Scan for the cell matching the given text and deliver its (X, Y) coordinate at center. 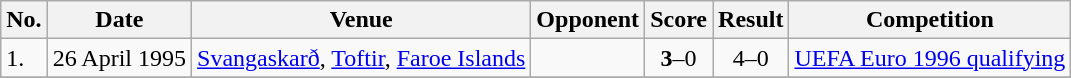
Svangaskarð, Toftir, Faroe Islands (362, 58)
Competition (930, 20)
Score (679, 20)
3–0 (679, 58)
1. (24, 58)
26 April 1995 (119, 58)
Result (751, 20)
UEFA Euro 1996 qualifying (930, 58)
Venue (362, 20)
Opponent (588, 20)
Date (119, 20)
4–0 (751, 58)
No. (24, 20)
